Detect which cell encompasses the target text, then output its (x, y) center coordinate. 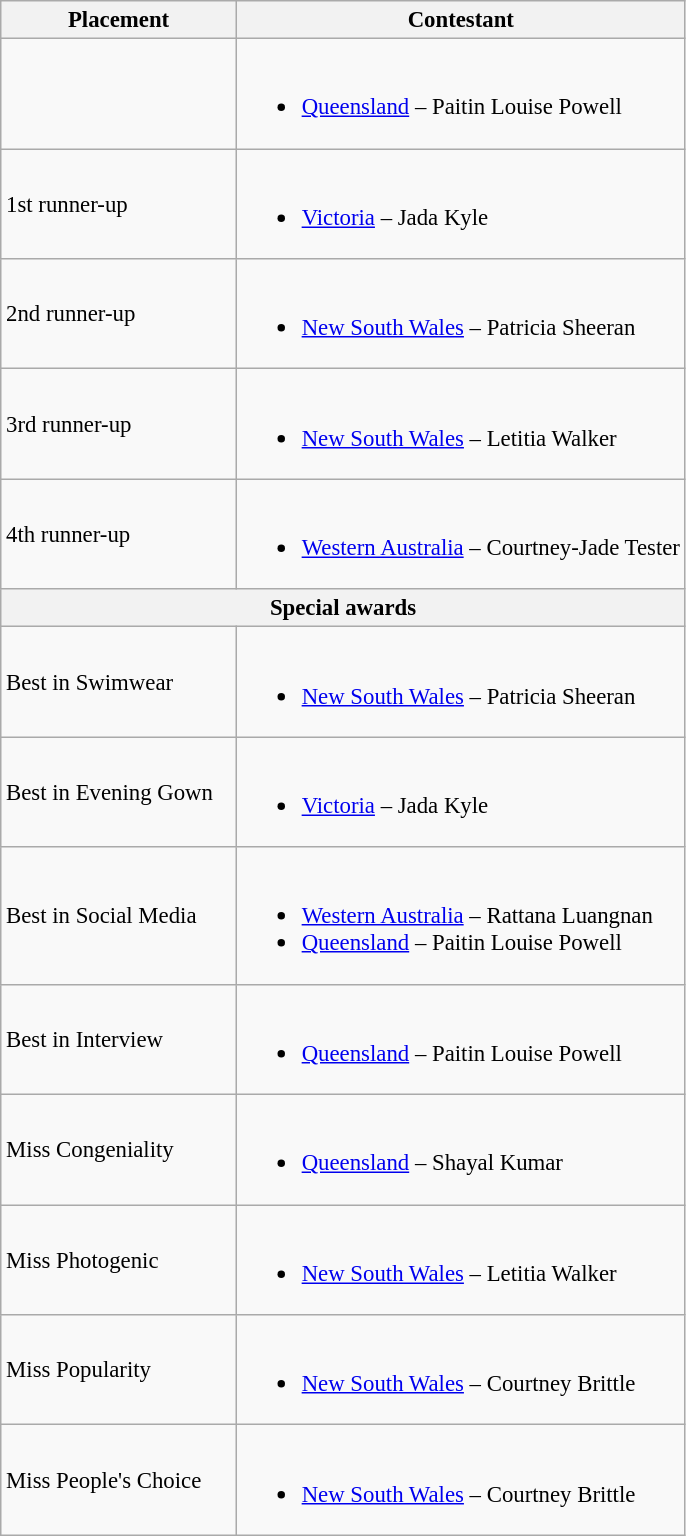
Western Australia – Courtney-Jade Tester (460, 534)
Miss Congeniality (119, 1150)
Queensland – Shayal Kumar (460, 1150)
Special awards (343, 608)
Miss Photogenic (119, 1260)
2nd runner-up (119, 314)
1st runner-up (119, 204)
Best in Evening Gown (119, 792)
Miss People's Choice (119, 1480)
4th runner-up (119, 534)
Best in Interview (119, 1039)
Placement (119, 20)
Miss Popularity (119, 1370)
Best in Swimwear (119, 682)
Best in Social Media (119, 916)
Western Australia – Rattana LuangnanQueensland – Paitin Louise Powell (460, 916)
3rd runner-up (119, 424)
Contestant (460, 20)
